Extract the (x, y) coordinate from the center of the cell holding the provided text.  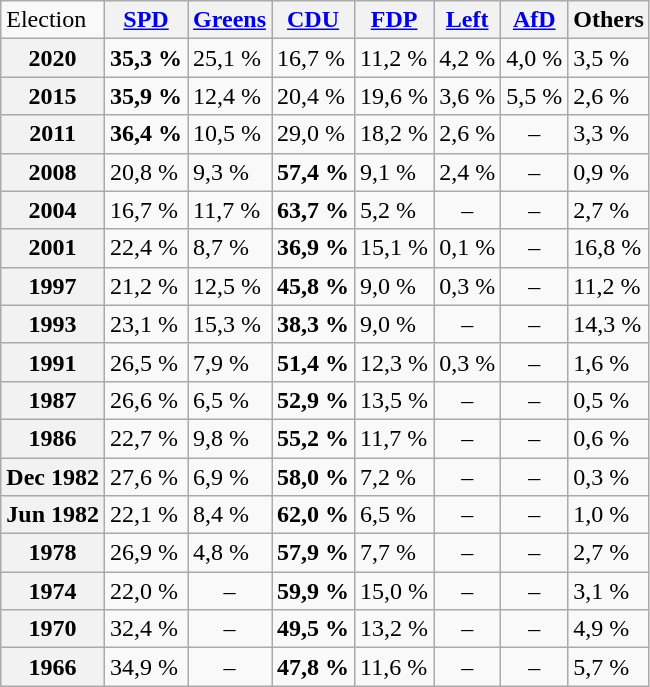
16,8 % (609, 248)
3,1 % (609, 591)
4,8 % (230, 553)
9,1 % (394, 172)
15,0 % (394, 591)
12,5 % (230, 286)
Dec 1982 (53, 477)
5,7 % (609, 667)
1,0 % (609, 515)
3,6 % (468, 96)
1997 (53, 286)
FDP (394, 20)
Others (609, 20)
26,5 % (146, 362)
59,9 % (314, 591)
47,8 % (314, 667)
13,5 % (394, 400)
0,5 % (609, 400)
12,4 % (230, 96)
23,1 % (146, 324)
57,9 % (314, 553)
5,2 % (394, 210)
0,6 % (609, 438)
57,4 % (314, 172)
26,9 % (146, 553)
18,2 % (394, 134)
26,6 % (146, 400)
22,7 % (146, 438)
25,1 % (230, 58)
27,6 % (146, 477)
2,4 % (468, 172)
21,2 % (146, 286)
1970 (53, 629)
Greens (230, 20)
34,9 % (146, 667)
15,3 % (230, 324)
20,8 % (146, 172)
1987 (53, 400)
9,3 % (230, 172)
22,0 % (146, 591)
0,1 % (468, 248)
Election (53, 20)
49,5 % (314, 629)
1993 (53, 324)
2015 (53, 96)
Left (468, 20)
Jun 1982 (53, 515)
1991 (53, 362)
13,2 % (394, 629)
4,0 % (534, 58)
2004 (53, 210)
32,4 % (146, 629)
22,4 % (146, 248)
8,7 % (230, 248)
7,9 % (230, 362)
2011 (53, 134)
1974 (53, 591)
15,1 % (394, 248)
9,8 % (230, 438)
0,9 % (609, 172)
10,5 % (230, 134)
35,3 % (146, 58)
2020 (53, 58)
58,0 % (314, 477)
1,6 % (609, 362)
1986 (53, 438)
51,4 % (314, 362)
36,4 % (146, 134)
SPD (146, 20)
3,3 % (609, 134)
4,9 % (609, 629)
4,2 % (468, 58)
63,7 % (314, 210)
2008 (53, 172)
AfD (534, 20)
3,5 % (609, 58)
6,9 % (230, 477)
12,3 % (394, 362)
35,9 % (146, 96)
45,8 % (314, 286)
29,0 % (314, 134)
1966 (53, 667)
2001 (53, 248)
5,5 % (534, 96)
19,6 % (394, 96)
7,2 % (394, 477)
1978 (53, 553)
55,2 % (314, 438)
8,4 % (230, 515)
36,9 % (314, 248)
38,3 % (314, 324)
7,7 % (394, 553)
14,3 % (609, 324)
CDU (314, 20)
22,1 % (146, 515)
11,6 % (394, 667)
62,0 % (314, 515)
20,4 % (314, 96)
52,9 % (314, 400)
